From the cell containing the given text, extract its center point as (x, y) coordinate. 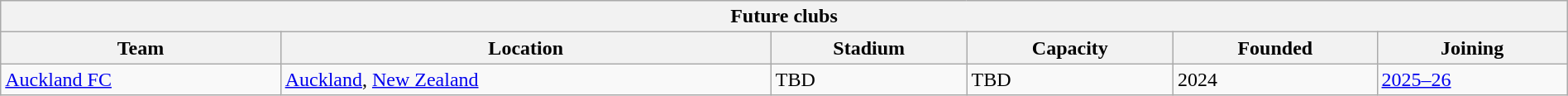
Founded (1275, 48)
Team (141, 48)
Joining (1472, 48)
Auckland FC (141, 79)
2024 (1275, 79)
Location (526, 48)
2025–26 (1472, 79)
Stadium (868, 48)
Capacity (1070, 48)
Auckland, New Zealand (526, 79)
Future clubs (784, 17)
